Return the (x, y) coordinate for the center point of the cell that contains the specified text.  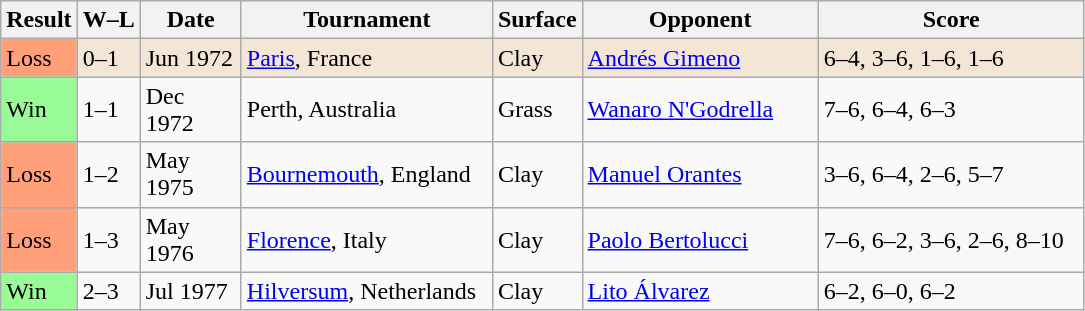
Paolo Bertolucci (700, 240)
Jul 1977 (190, 291)
Andrés Gimeno (700, 58)
7–6, 6–4, 6–3 (951, 110)
Tournament (366, 20)
May 1976 (190, 240)
Perth, Australia (366, 110)
Opponent (700, 20)
Wanaro N'Godrella (700, 110)
1–3 (108, 240)
7–6, 6–2, 3–6, 2–6, 8–10 (951, 240)
3–6, 6–4, 2–6, 5–7 (951, 174)
Result (39, 20)
May 1975 (190, 174)
1–1 (108, 110)
0–1 (108, 58)
Hilversum, Netherlands (366, 291)
W–L (108, 20)
Bournemouth, England (366, 174)
Paris, France (366, 58)
Score (951, 20)
Manuel Orantes (700, 174)
6–2, 6–0, 6–2 (951, 291)
Dec 1972 (190, 110)
Surface (537, 20)
Grass (537, 110)
1–2 (108, 174)
6–4, 3–6, 1–6, 1–6 (951, 58)
Lito Álvarez (700, 291)
2–3 (108, 291)
Date (190, 20)
Jun 1972 (190, 58)
Florence, Italy (366, 240)
